Search for the cell housing the specified text and yield its (x, y) center coordinate. 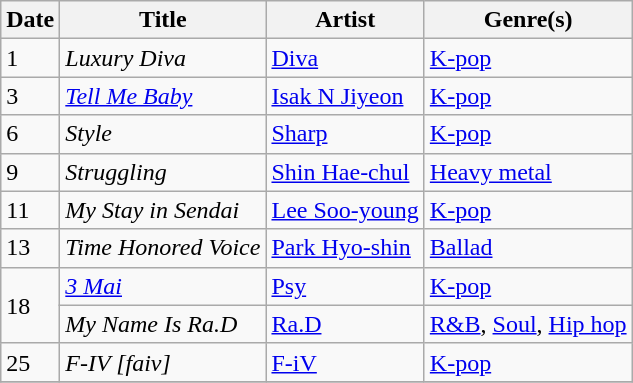
3 Mai (163, 286)
Title (163, 20)
Tell Me Baby (163, 96)
Park Hyo-shin (345, 248)
F-iV (345, 362)
Heavy metal (528, 172)
Date (30, 20)
1 (30, 58)
Lee Soo-young (345, 210)
3 (30, 96)
Isak N Jiyeon (345, 96)
6 (30, 134)
Luxury Diva (163, 58)
Style (163, 134)
11 (30, 210)
Sharp (345, 134)
F-IV [faiv] (163, 362)
Psy (345, 286)
Artist (345, 20)
Shin Hae-chul (345, 172)
Diva (345, 58)
My Stay in Sendai (163, 210)
9 (30, 172)
25 (30, 362)
Ballad (528, 248)
R&B, Soul, Hip hop (528, 324)
18 (30, 305)
13 (30, 248)
Ra.D (345, 324)
Genre(s) (528, 20)
Time Honored Voice (163, 248)
Struggling (163, 172)
My Name Is Ra.D (163, 324)
